For the text-containing cell, return its midpoint in [X, Y] coordinate format. 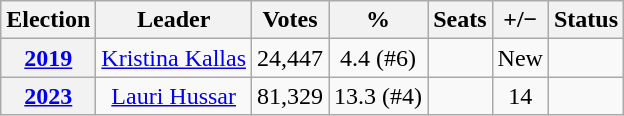
2019 [48, 58]
Status [586, 20]
2023 [48, 96]
% [378, 20]
Seats [460, 20]
Lauri Hussar [174, 96]
13.3 (#4) [378, 96]
Leader [174, 20]
24,447 [290, 58]
New [520, 58]
81,329 [290, 96]
Kristina Kallas [174, 58]
Votes [290, 20]
14 [520, 96]
Election [48, 20]
4.4 (#6) [378, 58]
+/− [520, 20]
